Provide the (X, Y) coordinate of the cell's center where the given text is located.  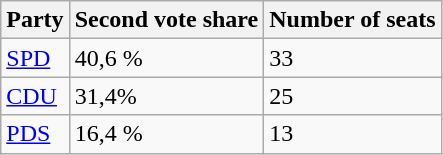
31,4% (166, 96)
CDU (35, 96)
40,6 % (166, 58)
13 (352, 134)
Second vote share (166, 20)
33 (352, 58)
Number of seats (352, 20)
SPD (35, 58)
25 (352, 96)
Party (35, 20)
16,4 % (166, 134)
PDS (35, 134)
